Determine the [x, y] coordinate at the center of the cell enclosing the given text.  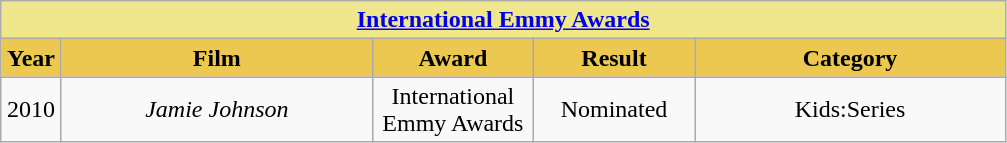
Category [850, 58]
Year [32, 58]
Film [216, 58]
Kids:Series [850, 110]
Jamie Johnson [216, 110]
Award [452, 58]
Nominated [614, 110]
2010 [32, 110]
Result [614, 58]
